Pinpoint the cell where the given text exists, returning its (X, Y) midpoint coordinate. 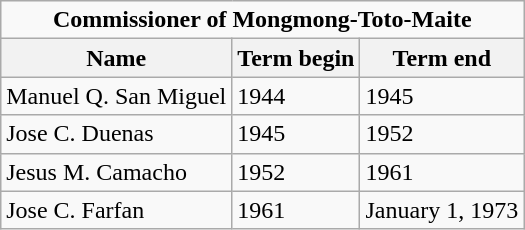
1944 (296, 96)
January 1, 1973 (442, 210)
Jose C. Farfan (116, 210)
Jesus M. Camacho (116, 172)
Commissioner of Mongmong-Toto-Maite (262, 20)
Manuel Q. San Miguel (116, 96)
Term begin (296, 58)
Term end (442, 58)
Name (116, 58)
Jose C. Duenas (116, 134)
